Scan for the cell matching the given text and deliver its [X, Y] coordinate at center. 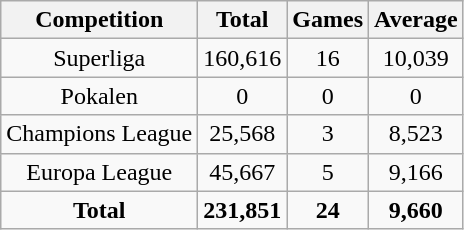
Europa League [100, 172]
25,568 [242, 134]
Games [328, 20]
16 [328, 58]
3 [328, 134]
Superliga [100, 58]
Average [416, 20]
9,660 [416, 210]
45,667 [242, 172]
24 [328, 210]
8,523 [416, 134]
10,039 [416, 58]
Pokalen [100, 96]
5 [328, 172]
Competition [100, 20]
160,616 [242, 58]
231,851 [242, 210]
Champions League [100, 134]
9,166 [416, 172]
